Output the [x, y] coordinate of the center of the cell containing the given text.  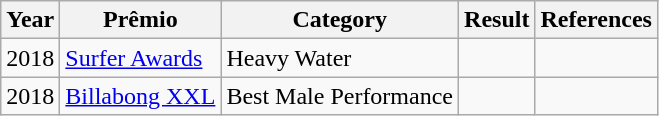
Surfer Awards [140, 58]
Billabong XXL [140, 96]
Best Male Performance [340, 96]
References [596, 20]
Result [497, 20]
Prêmio [140, 20]
Heavy Water [340, 58]
Category [340, 20]
Year [30, 20]
